For the text-containing cell, return its midpoint in (x, y) coordinate format. 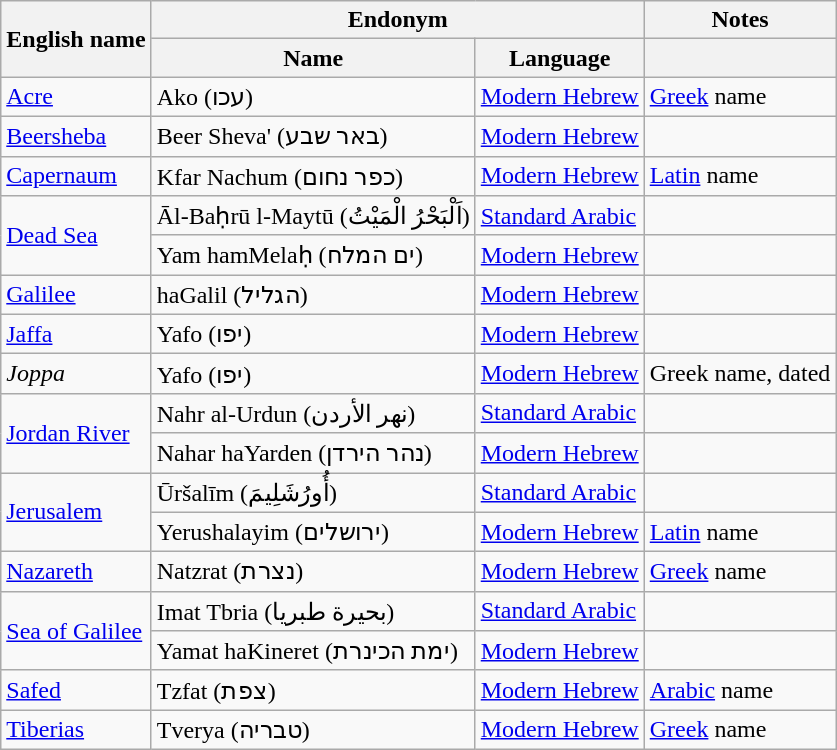
Beersheba (76, 136)
Tiberias (76, 730)
Nahar haYarden (נהר הירדן) (313, 453)
Nahr al-Urdun (نهر الأردن) (313, 413)
Safed (76, 690)
Galilee (76, 295)
Tverya (טבריה) (313, 730)
Language (560, 58)
Endonym (398, 20)
Yamat haKineret (ימת הכינרת) (313, 651)
haGalil (הגליל) (313, 295)
Capernaum (76, 176)
Beer Sheva' (באר שבע) (313, 136)
Tzfat (צפת) (313, 690)
Āl-Baḥrū l-Maytū (اَلْبَحْرُ الْمَيْتُ) (313, 216)
Ūršalīm (أُورُشَلِيمَ) (313, 492)
Joppa (76, 374)
Yam hamMelaḥ (ים המלח) (313, 255)
Arabic name (740, 690)
Imat Tbria (بحيرة طبريا) (313, 611)
Name (313, 58)
Sea of Galilee (76, 630)
Notes (740, 20)
English name (76, 39)
Kfar Nachum (כפר נחום) (313, 176)
Nazareth (76, 572)
Jerusalem (76, 512)
Dead Sea (76, 236)
Yerushalayim (ירושלים) (313, 532)
Ako (עכו) (313, 97)
Jaffa (76, 334)
Jordan River (76, 432)
Acre (76, 97)
Greek name, dated (740, 374)
Natzrat (נצרת) (313, 572)
